For the text-containing cell, return its midpoint in [X, Y] coordinate format. 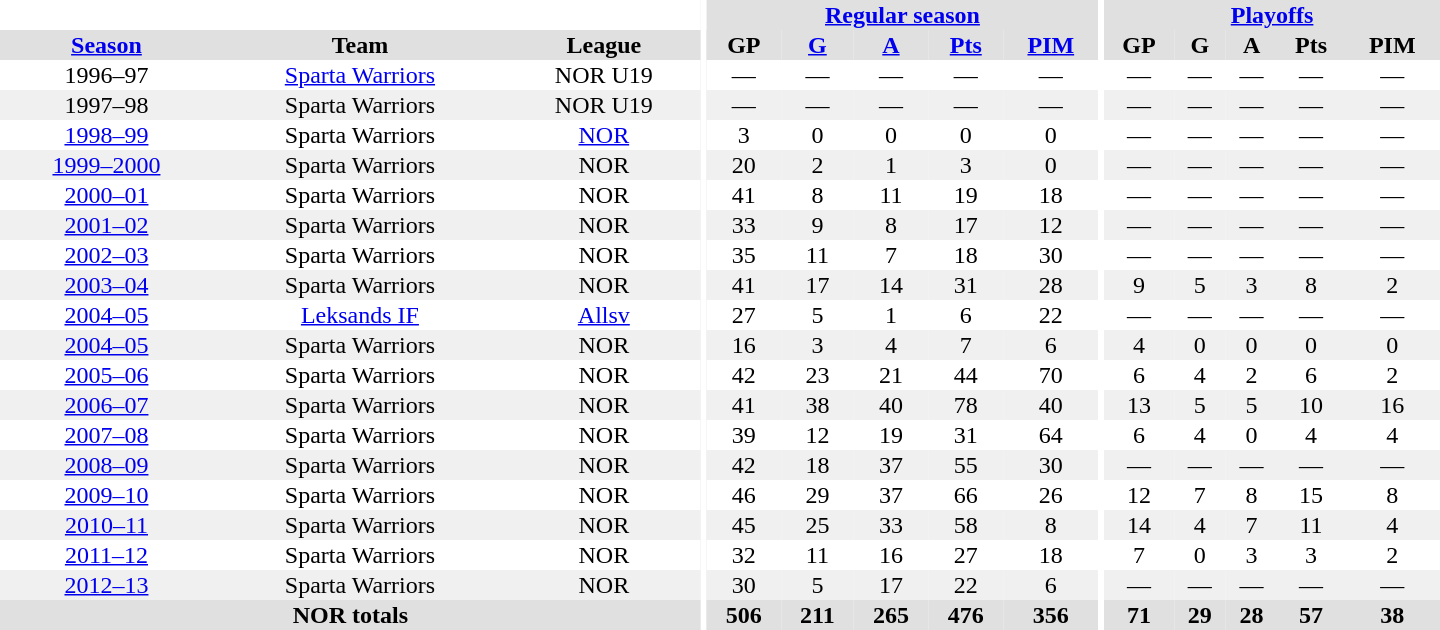
2003–04 [106, 285]
2011–12 [106, 555]
2010–11 [106, 525]
58 [966, 525]
1997–98 [106, 105]
21 [892, 375]
78 [966, 405]
Season [106, 45]
211 [817, 615]
476 [966, 615]
23 [817, 375]
20 [744, 165]
Playoffs [1272, 15]
45 [744, 525]
55 [966, 465]
1998–99 [106, 135]
Allsv [604, 315]
44 [966, 375]
26 [1050, 495]
2002–03 [106, 255]
2000–01 [106, 195]
356 [1050, 615]
2012–13 [106, 585]
13 [1139, 405]
10 [1310, 405]
Leksands IF [360, 315]
265 [892, 615]
Regular season [902, 15]
2009–10 [106, 495]
70 [1050, 375]
64 [1050, 435]
2001–02 [106, 225]
46 [744, 495]
2008–09 [106, 465]
71 [1139, 615]
2007–08 [106, 435]
NOR totals [350, 615]
57 [1310, 615]
25 [817, 525]
39 [744, 435]
32 [744, 555]
15 [1310, 495]
Team [360, 45]
2005–06 [106, 375]
League [604, 45]
1999–2000 [106, 165]
506 [744, 615]
2006–07 [106, 405]
35 [744, 255]
66 [966, 495]
1996–97 [106, 75]
